Find where the given text appears and provide that cell's center as (X, Y) coordinate. 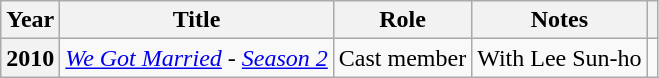
Title (196, 20)
We Got Married - Season 2 (196, 58)
2010 (30, 58)
Role (402, 20)
Year (30, 20)
Notes (560, 20)
With Lee Sun-ho (560, 58)
Cast member (402, 58)
